Detect which cell encompasses the target text, then output its [X, Y] center coordinate. 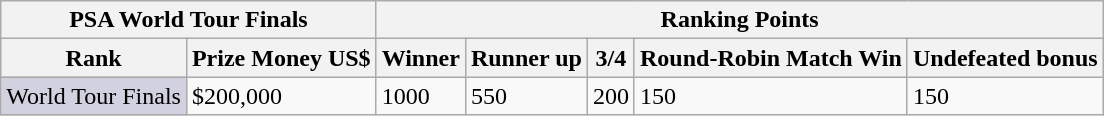
Winner [420, 58]
Round-Robin Match Win [770, 58]
Runner up [526, 58]
200 [610, 96]
World Tour Finals [94, 96]
Undefeated bonus [1005, 58]
1000 [420, 96]
550 [526, 96]
Ranking Points [740, 20]
Rank [94, 58]
Prize Money US$ [281, 58]
$200,000 [281, 96]
PSA World Tour Finals [188, 20]
3/4 [610, 58]
